Detect which cell encompasses the target text, then output its (X, Y) center coordinate. 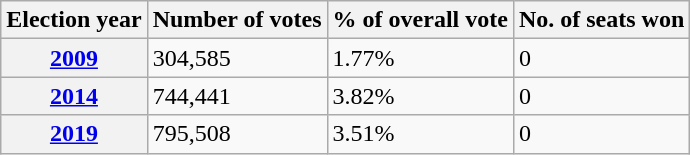
795,508 (237, 134)
744,441 (237, 96)
% of overall vote (420, 20)
3.82% (420, 96)
No. of seats won (601, 20)
3.51% (420, 134)
2019 (74, 134)
Number of votes (237, 20)
1.77% (420, 58)
2009 (74, 58)
2014 (74, 96)
304,585 (237, 58)
Election year (74, 20)
